From the cell containing the given text, extract its center point as (x, y) coordinate. 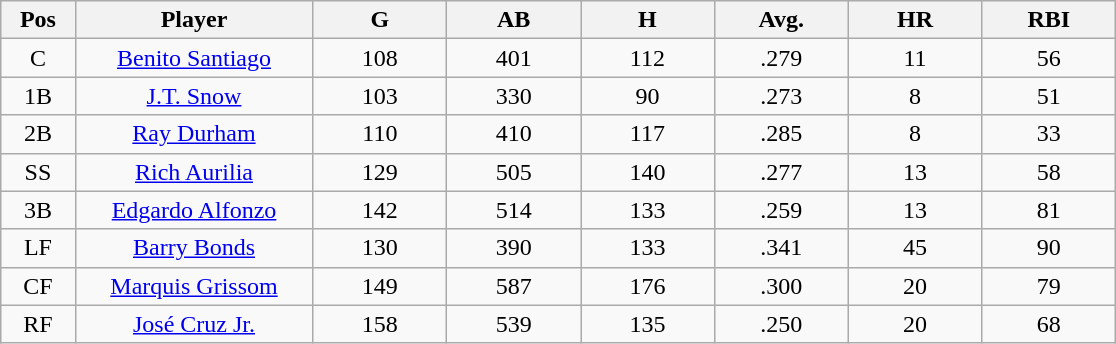
79 (1049, 286)
.259 (781, 210)
149 (380, 286)
Player (194, 20)
410 (514, 134)
G (380, 20)
103 (380, 96)
Marquis Grissom (194, 286)
539 (514, 324)
81 (1049, 210)
RBI (1049, 20)
.341 (781, 248)
Ray Durham (194, 134)
.279 (781, 58)
.273 (781, 96)
Benito Santiago (194, 58)
H (648, 20)
AB (514, 20)
Barry Bonds (194, 248)
142 (380, 210)
176 (648, 286)
LF (38, 248)
68 (1049, 324)
CF (38, 286)
RF (38, 324)
.250 (781, 324)
140 (648, 172)
108 (380, 58)
33 (1049, 134)
11 (915, 58)
SS (38, 172)
Pos (38, 20)
401 (514, 58)
Rich Aurilia (194, 172)
117 (648, 134)
330 (514, 96)
.277 (781, 172)
110 (380, 134)
HR (915, 20)
390 (514, 248)
Avg. (781, 20)
1B (38, 96)
514 (514, 210)
129 (380, 172)
Edgardo Alfonzo (194, 210)
135 (648, 324)
58 (1049, 172)
56 (1049, 58)
158 (380, 324)
.300 (781, 286)
505 (514, 172)
130 (380, 248)
C (38, 58)
2B (38, 134)
112 (648, 58)
3B (38, 210)
.285 (781, 134)
51 (1049, 96)
J.T. Snow (194, 96)
45 (915, 248)
587 (514, 286)
José Cruz Jr. (194, 324)
